For the text-containing cell, return its midpoint in (X, Y) coordinate format. 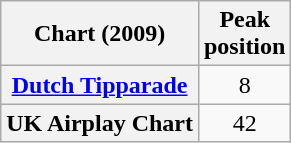
UK Airplay Chart (100, 123)
Peakposition (244, 34)
Dutch Tipparade (100, 85)
8 (244, 85)
Chart (2009) (100, 34)
42 (244, 123)
